Pinpoint the cell where the given text exists, returning its [x, y] midpoint coordinate. 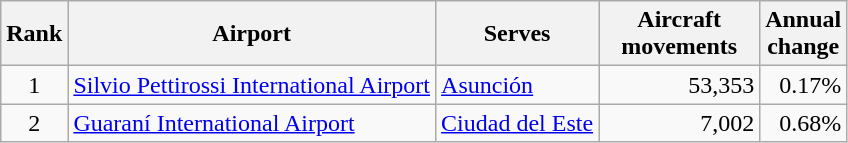
0.68% [804, 123]
53,353 [680, 85]
2 [34, 123]
Rank [34, 34]
7,002 [680, 123]
0.17% [804, 85]
Airport [252, 34]
Silvio Pettirossi International Airport [252, 85]
Asunción [518, 85]
Annualchange [804, 34]
Guaraní International Airport [252, 123]
Ciudad del Este [518, 123]
Aircraftmovements [680, 34]
1 [34, 85]
Serves [518, 34]
